Capture the cell that displays the provided text and extract its (x, y) central coordinate. 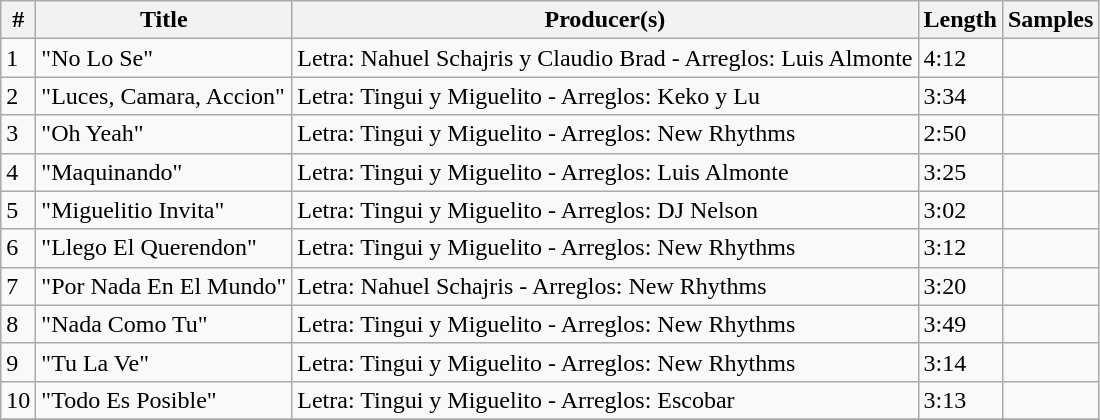
3 (18, 134)
Letra: Tingui y Miguelito - Arreglos: Keko y Lu (605, 96)
Samples (1050, 20)
"Oh Yeah" (164, 134)
# (18, 20)
3:13 (960, 400)
3:49 (960, 324)
10 (18, 400)
3:02 (960, 210)
3:34 (960, 96)
6 (18, 248)
Letra: Tingui y Miguelito - Arreglos: Escobar (605, 400)
3:20 (960, 286)
"Miguelitio Invita" (164, 210)
2 (18, 96)
7 (18, 286)
3:12 (960, 248)
Length (960, 20)
Producer(s) (605, 20)
4:12 (960, 58)
9 (18, 362)
4 (18, 172)
2:50 (960, 134)
"Todo Es Posible" (164, 400)
3:25 (960, 172)
Letra: Tingui y Miguelito - Arreglos: DJ Nelson (605, 210)
Letra: Nahuel Schajris y Claudio Brad - Arreglos: Luis Almonte (605, 58)
Letra: Nahuel Schajris - Arreglos: New Rhythms (605, 286)
Letra: Tingui y Miguelito - Arreglos: Luis Almonte (605, 172)
"Nada Como Tu" (164, 324)
Title (164, 20)
3:14 (960, 362)
8 (18, 324)
1 (18, 58)
"Por Nada En El Mundo" (164, 286)
"Maquinando" (164, 172)
"Luces, Camara, Accion" (164, 96)
"Llego El Querendon" (164, 248)
5 (18, 210)
"No Lo Se" (164, 58)
"Tu La Ve" (164, 362)
